Find where the given text appears and provide that cell's center as [x, y] coordinate. 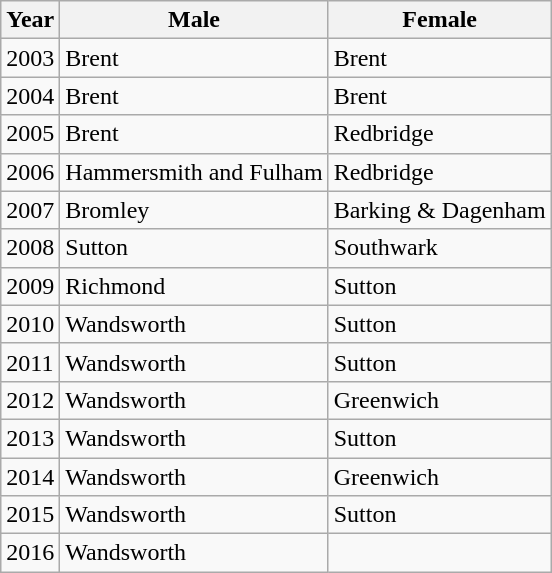
2003 [30, 58]
2004 [30, 96]
2005 [30, 134]
Bromley [194, 210]
2010 [30, 324]
Barking & Dagenham [440, 210]
Richmond [194, 286]
2016 [30, 553]
2011 [30, 362]
2012 [30, 400]
2009 [30, 286]
Hammersmith and Fulham [194, 172]
2006 [30, 172]
Female [440, 20]
2014 [30, 477]
Male [194, 20]
2013 [30, 438]
2007 [30, 210]
2015 [30, 515]
2008 [30, 248]
Year [30, 20]
Southwark [440, 248]
